Scan for the cell matching the given text and deliver its [x, y] coordinate at center. 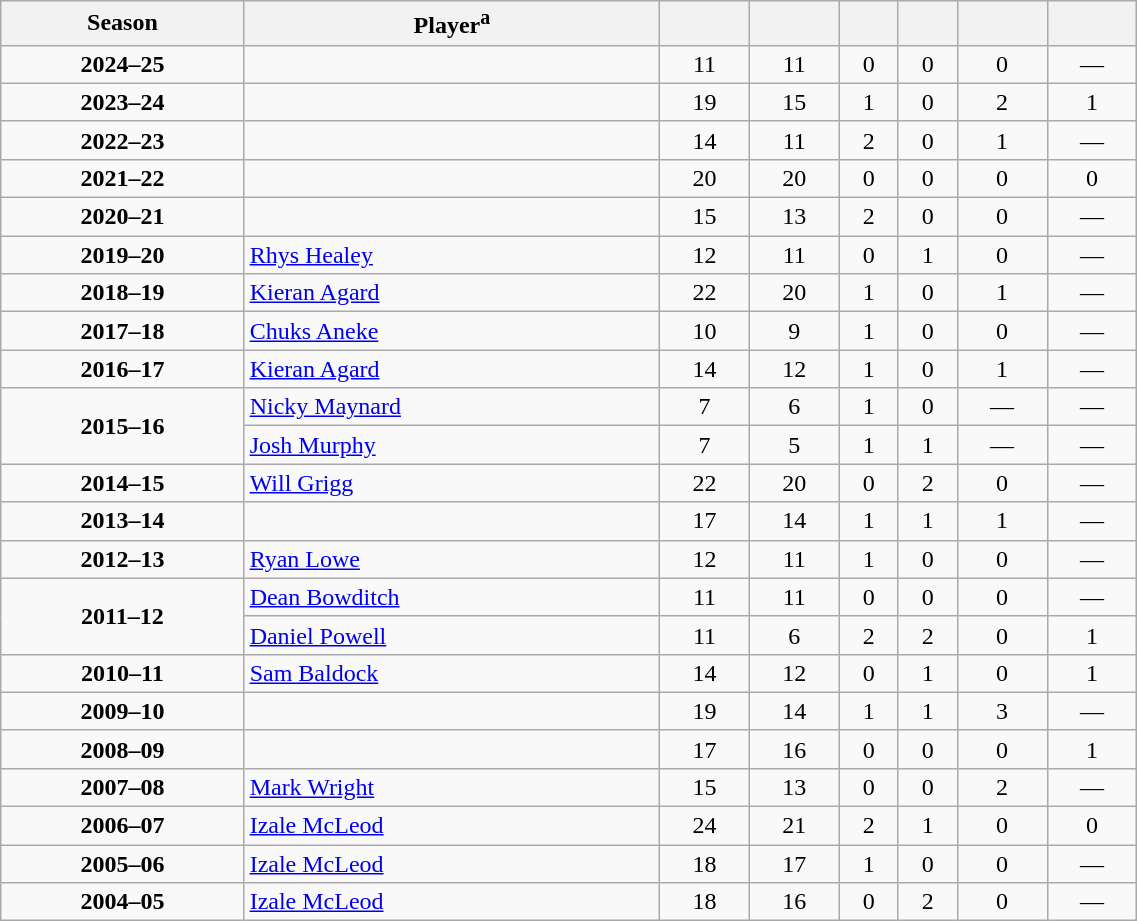
Rhys Healey [452, 255]
10 [705, 331]
2004–05 [122, 902]
5 [794, 445]
2023–24 [122, 102]
2006–07 [122, 826]
Mark Wright [452, 787]
2024–25 [122, 64]
2020–21 [122, 217]
2007–08 [122, 787]
9 [794, 331]
Daniel Powell [452, 635]
2009–10 [122, 711]
2014–15 [122, 483]
2019–20 [122, 255]
2008–09 [122, 749]
2017–18 [122, 331]
Sam Baldock [452, 673]
Season [122, 24]
Chuks Aneke [452, 331]
Ryan Lowe [452, 559]
Playera [452, 24]
2010–11 [122, 673]
Nicky Maynard [452, 407]
Will Grigg [452, 483]
24 [705, 826]
2013–14 [122, 521]
2011–12 [122, 616]
2018–19 [122, 293]
21 [794, 826]
2005–06 [122, 864]
Josh Murphy [452, 445]
2015–16 [122, 426]
2016–17 [122, 369]
2012–13 [122, 559]
3 [1002, 711]
2022–23 [122, 140]
Dean Bowditch [452, 597]
2021–22 [122, 178]
